Return [x, y] of the center of cell containing provided text 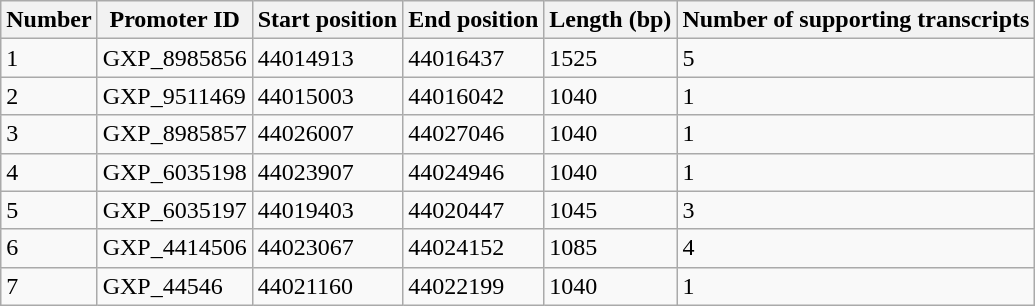
44016437 [474, 58]
Number [49, 20]
44023907 [327, 172]
44024152 [474, 248]
Number of supporting transcripts [856, 20]
Start position [327, 20]
2 [49, 96]
44015003 [327, 96]
1085 [610, 248]
44022199 [474, 286]
GXP_8985856 [174, 58]
GXP_9511469 [174, 96]
End position [474, 20]
6 [49, 248]
44014913 [327, 58]
44016042 [474, 96]
Length (bp) [610, 20]
1045 [610, 210]
7 [49, 286]
44023067 [327, 248]
44021160 [327, 286]
1525 [610, 58]
44019403 [327, 210]
GXP_44546 [174, 286]
GXP_6035197 [174, 210]
44026007 [327, 134]
44027046 [474, 134]
Promoter ID [174, 20]
GXP_4414506 [174, 248]
44020447 [474, 210]
44024946 [474, 172]
GXP_6035198 [174, 172]
GXP_8985857 [174, 134]
